Locate the cell with the specified text and output its [X, Y] center coordinate. 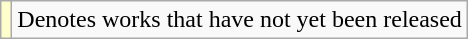
Denotes works that have not yet been released [240, 20]
